Identify which cell holds the provided text, then report its (x, y) central coordinate. 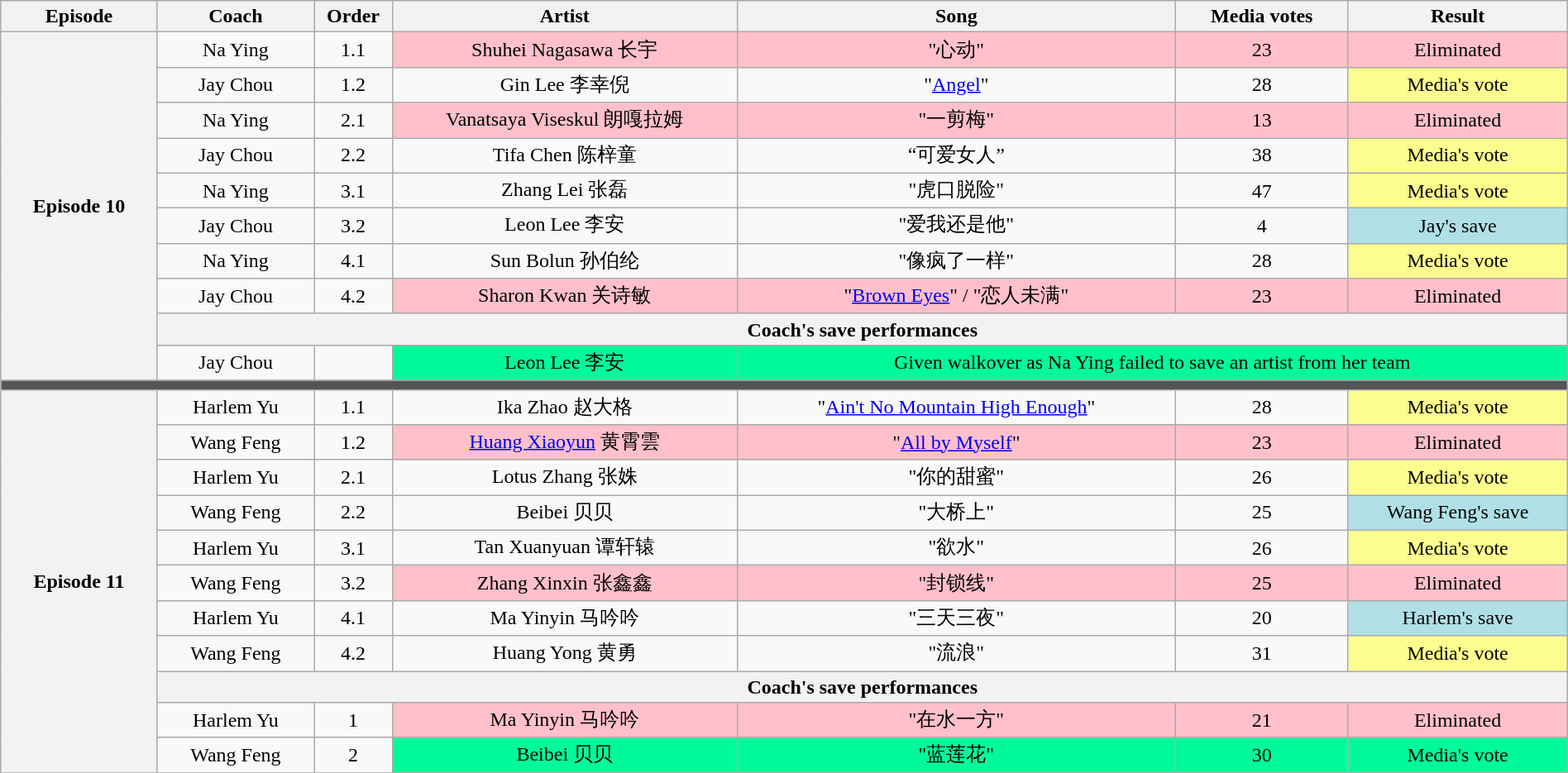
Shuhei Nagasawa 长宇 (564, 50)
“可爱女人” (956, 155)
Episode (79, 17)
Tan Xuanyuan 谭轩辕 (564, 547)
Artist (564, 17)
13 (1262, 121)
"欲水" (956, 547)
"虎口脱险" (956, 190)
Episode 11 (79, 581)
"流浪" (956, 653)
Gin Lee 李幸倪 (564, 84)
1 (354, 721)
Lotus Zhang 张姝 (564, 478)
Vanatsaya Viseskul 朗嘎拉姆 (564, 121)
30 (1262, 756)
"大桥上" (956, 513)
Huang Xiaoyun 黄霄雲 (564, 443)
"封锁线" (956, 584)
"Angel" (956, 84)
Zhang Xinxin 张鑫鑫 (564, 584)
Zhang Lei 张磊 (564, 190)
"All by Myself" (956, 443)
Huang Yong 黄勇 (564, 653)
Sharon Kwan 关诗敏 (564, 296)
Sun Bolun 孙伯纶 (564, 261)
"在水一方" (956, 721)
"三天三夜" (956, 618)
"你的甜蜜" (956, 478)
Ika Zhao 赵大格 (564, 407)
"Ain't No Mountain High Enough" (956, 407)
Wang Feng's save (1457, 513)
Result (1457, 17)
"像疯了一样" (956, 261)
21 (1262, 721)
Jay's save (1457, 227)
Media votes (1262, 17)
"心动" (956, 50)
Coach (235, 17)
4 (1262, 227)
31 (1262, 653)
"爱我还是他" (956, 227)
47 (1262, 190)
2 (354, 756)
Tifa Chen 陈梓童 (564, 155)
Song (956, 17)
Given walkover as Na Ying failed to save an artist from her team (1152, 362)
"Brown Eyes" / "恋人未满" (956, 296)
"一剪梅" (956, 121)
"蓝莲花" (956, 756)
Order (354, 17)
Episode 10 (79, 207)
20 (1262, 618)
38 (1262, 155)
Harlem's save (1457, 618)
